Capture the cell that displays the provided text and extract its (x, y) central coordinate. 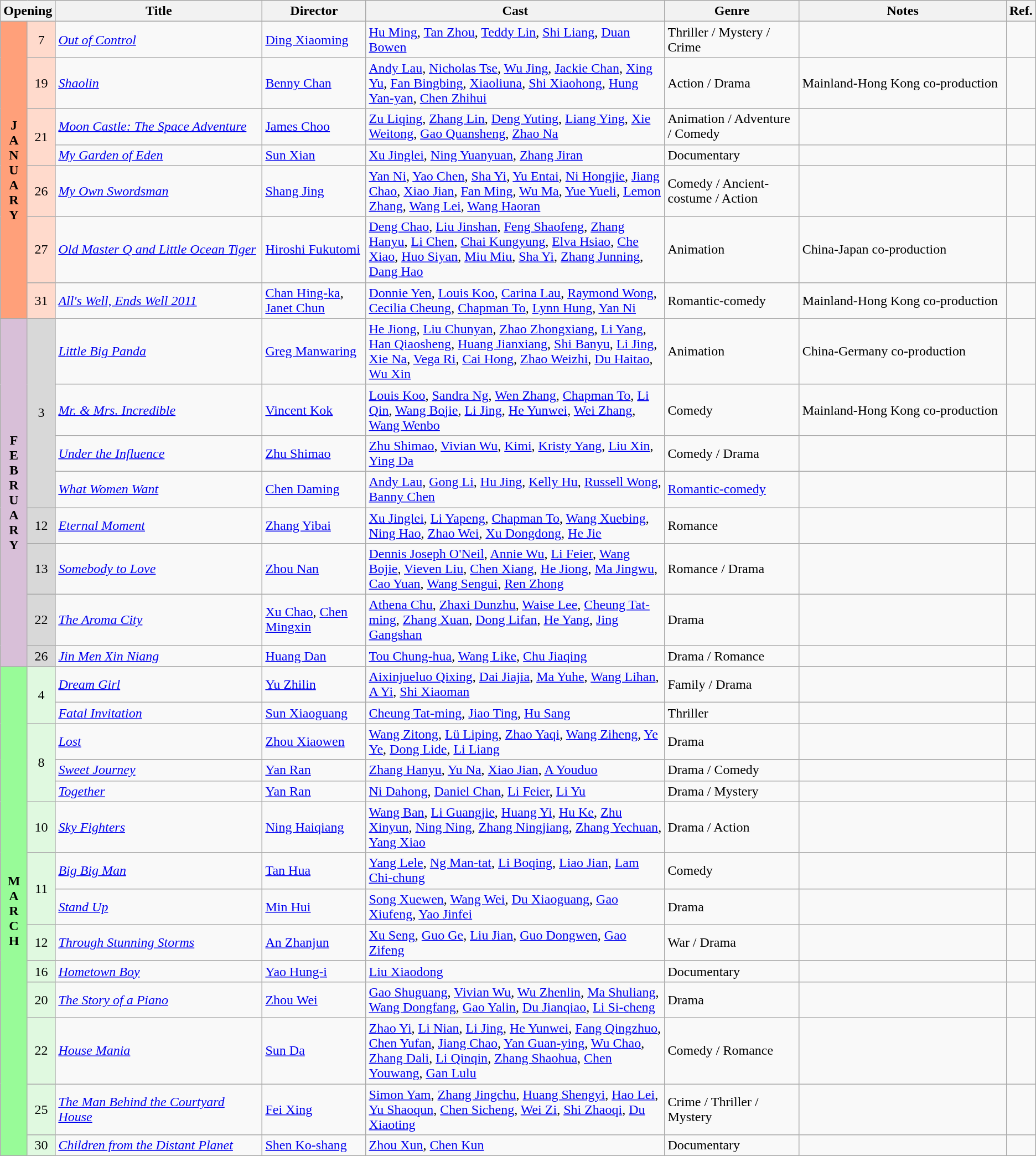
19 (41, 83)
FEBRUARY (14, 492)
All's Well, Ends Well 2011 (159, 300)
Yan Ni, Yao Chen, Sha Yi, Yu Entai, Ni Hongjie, Jiang Chao, Xiao Jian, Fan Ming, Wu Ma, Yue Yueli, Lemon Zhang, Wang Lei, Wang Haoran (515, 191)
31 (41, 300)
Zhu Shimao (314, 453)
Title (159, 11)
Thriller / Mystery / Crime (732, 40)
Song Xuewen, Wang Wei, Du Xiaoguang, Gao Xiufeng, Yao Jinfei (515, 907)
4 (41, 695)
Drama / Mystery (732, 791)
Drama / Action (732, 827)
Xu Chao, Chen Mingxin (314, 620)
Yu Zhilin (314, 684)
Sun Xiaoguang (314, 713)
Animation / Adventure / Comedy (732, 126)
Romance / Drama (732, 569)
Simon Yam, Zhang Jingchu, Huang Shengyi, Hao Lei, Yu Shaoqun, Chen Sicheng, Wei Zi, Shi Zhaoqi, Du Xiaoting (515, 1109)
Zhou Xiaowen (314, 742)
Wang Ban, Li Guangjie, Huang Yi, Hu Ke, Zhu Xinyun, Ning Ning, Zhang Ningjiang, Zhang Yechuan, Yang Xiao (515, 827)
Tan Hua (314, 870)
Children from the Distant Planet (159, 1145)
Mr. & Mrs. Incredible (159, 410)
Louis Koo, Sandra Ng, Wen Zhang, Chapman To, Li Qin, Wang Bojie, Li Jing, He Yunwei, Wei Zhang, Wang Wenbo (515, 410)
Chen Daming (314, 489)
Zhang Hanyu, Yu Na, Xiao Jian, A Youduo (515, 770)
Wang Zitong, Lü Liping, Zhao Yaqi, Wang Ziheng, Ye Ye, Dong Lide, Li Liang (515, 742)
Shang Jing (314, 191)
Director (314, 11)
Zhou Xun, Chen Kun (515, 1145)
20 (41, 1000)
Zhou Wei (314, 1000)
Old Master Q and Little Ocean Tiger (159, 249)
Dream Girl (159, 684)
13 (41, 569)
Ni Dahong, Daniel Chan, Li Feier, Li Yu (515, 791)
16 (41, 971)
Genre (732, 11)
Eternal Moment (159, 525)
Yang Lele, Ng Man-tat, Li Boqing, Liao Jian, Lam Chi-chung (515, 870)
Huang Dan (314, 656)
11 (41, 889)
Zu Liqing, Zhang Lin, Deng Yuting, Liang Ying, Xie Weitong, Gao Quansheng, Zhao Na (515, 126)
Through Stunning Storms (159, 942)
3 (41, 413)
Ref. (1021, 11)
Min Hui (314, 907)
Sun Xian (314, 155)
Benny Chan (314, 83)
Andy Lau, Gong Li, Hu Jing, Kelly Hu, Russell Wong, Banny Chen (515, 489)
My Garden of Eden (159, 155)
Xu Jinglei, Ning Yuanyuan, Zhang Jiran (515, 155)
27 (41, 249)
Cast (515, 11)
Zhu Shimao, Vivian Wu, Kimi, Kristy Yang, Liu Xin, Ying Da (515, 453)
House Mania (159, 1051)
Xu Seng, Guo Ge, Liu Jian, Guo Dongwen, Gao Zifeng (515, 942)
30 (41, 1145)
7 (41, 40)
Action / Drama (732, 83)
Dennis Joseph O'Neil, Annie Wu, Li Feier, Wang Bojie, Vieven Liu, Chen Xiang, He Jiong, Ma Jingwu, Cao Yuan, Wang Sengui, Ren Zhong (515, 569)
James Choo (314, 126)
Moon Castle: The Space Adventure (159, 126)
Comedy / Drama (732, 453)
Yao Hung-i (314, 971)
China-Japan co-production (903, 249)
Fatal Invitation (159, 713)
Zhou Nan (314, 569)
The Man Behind the Courtyard House (159, 1109)
MARCH (14, 911)
Stand Up (159, 907)
Thriller (732, 713)
Vincent Kok (314, 410)
Andy Lau, Nicholas Tse, Wu Jing, Jackie Chan, Xing Yu, Fan Bingbing, Xiaoliuna, Shi Xiaohong, Hung Yan-yan, Chen Zhihui (515, 83)
8 (41, 763)
Zhang Yibai (314, 525)
Gao Shuguang, Vivian Wu, Wu Zhenlin, Ma Shuliang, Wang Dongfang, Gao Yalin, Du Jianqiao, Li Si-cheng (515, 1000)
Romance (732, 525)
Lost (159, 742)
Comedy / Ancient-costume / Action (732, 191)
Somebody to Love (159, 569)
Deng Chao, Liu Jinshan, Feng Shaofeng, Zhang Hanyu, Li Chen, Chai Kungyung, Elva Hsiao, Che Xiao, Huo Siyan, Miu Miu, Sha Yi, Zhang Junning, Dang Hao (515, 249)
21 (41, 137)
An Zhanjun (314, 942)
Sweet Journey (159, 770)
The Story of a Piano (159, 1000)
Under the Influence (159, 453)
Together (159, 791)
Comedy / Romance (732, 1051)
Fei Xing (314, 1109)
China-Germany co-production (903, 351)
Chan Hing-ka, Janet Chun (314, 300)
Crime / Thriller / Mystery (732, 1109)
Athena Chu, Zhaxi Dunzhu, Waise Lee, Cheung Tat-ming, Zhang Xuan, Dong Lifan, He Yang, Jing Gangshan (515, 620)
25 (41, 1109)
Xu Jinglei, Li Yapeng, Chapman To, Wang Xuebing, Ning Hao, Zhao Wei, Xu Dongdong, He Jie (515, 525)
Jin Men Xin Niang (159, 656)
Donnie Yen, Louis Koo, Carina Lau, Raymond Wong, Cecilia Cheung, Chapman To, Lynn Hung, Yan Ni (515, 300)
War / Drama (732, 942)
What Women Want (159, 489)
Hiroshi Fukutomi (314, 249)
Ning Haiqiang (314, 827)
Sun Da (314, 1051)
Drama / Comedy (732, 770)
10 (41, 827)
Cheung Tat-ming, Jiao Ting, Hu Sang (515, 713)
Aixinjueluo Qixing, Dai Jiajia, Ma Yuhe, Wang Lihan, A Yi, Shi Xiaoman (515, 684)
Tou Chung-hua, Wang Like, Chu Jiaqing (515, 656)
JANUARY (14, 170)
Notes (903, 11)
Ding Xiaoming (314, 40)
Shaolin (159, 83)
Hu Ming, Tan Zhou, Teddy Lin, Shi Liang, Duan Bowen (515, 40)
Big Big Man (159, 870)
The Aroma City (159, 620)
Opening (28, 11)
Family / Drama (732, 684)
Shen Ko-shang (314, 1145)
My Own Swordsman (159, 191)
Out of Control (159, 40)
Hometown Boy (159, 971)
Drama / Romance (732, 656)
Sky Fighters (159, 827)
Greg Manwaring (314, 351)
Little Big Panda (159, 351)
Liu Xiaodong (515, 971)
